Determine the (X, Y) coordinate at the center of the cell enclosing the given text.  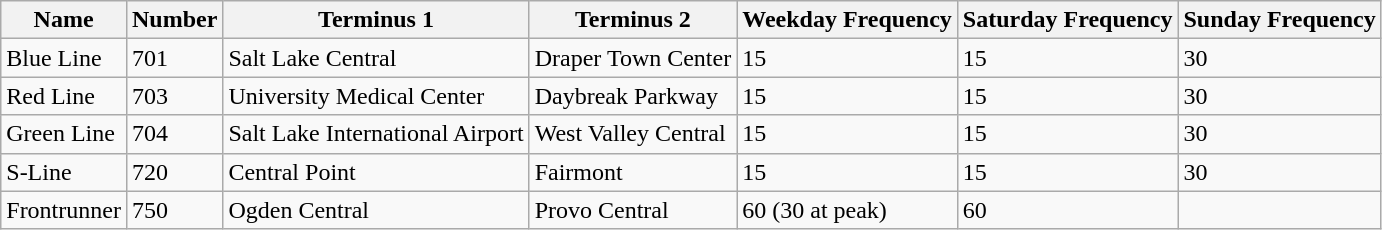
University Medical Center (376, 96)
Terminus 1 (376, 20)
750 (174, 210)
Weekday Frequency (848, 20)
720 (174, 172)
Terminus 2 (633, 20)
Number (174, 20)
Blue Line (64, 58)
Ogden Central (376, 210)
Provo Central (633, 210)
701 (174, 58)
703 (174, 96)
Daybreak Parkway (633, 96)
Name (64, 20)
Central Point (376, 172)
60 (1068, 210)
Draper Town Center (633, 58)
S-Line (64, 172)
Frontrunner (64, 210)
60 (30 at peak) (848, 210)
Saturday Frequency (1068, 20)
Green Line (64, 134)
Salt Lake Central (376, 58)
Red Line (64, 96)
Sunday Frequency (1280, 20)
Salt Lake International Airport (376, 134)
Fairmont (633, 172)
704 (174, 134)
West Valley Central (633, 134)
